Identify which cell holds the provided text, then report its [X, Y] central coordinate. 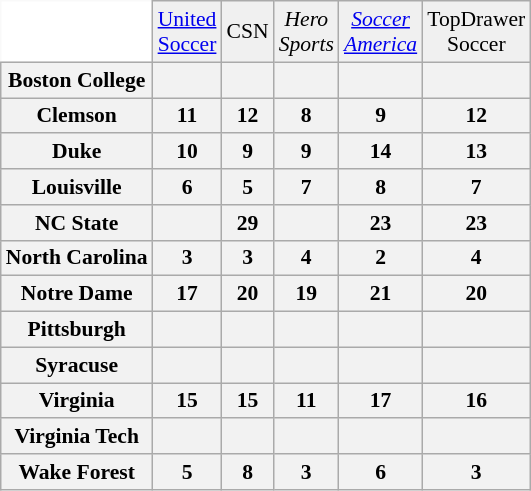
29 [247, 223]
Louisville [77, 187]
HeroSports [306, 32]
21 [380, 294]
Clemson [77, 116]
Pittsburgh [77, 330]
Virginia [77, 401]
Duke [77, 152]
CSN [247, 32]
Notre Dame [77, 294]
14 [380, 152]
10 [188, 152]
13 [476, 152]
Syracuse [77, 365]
North Carolina [77, 258]
SoccerAmerica [380, 32]
Wake Forest [77, 472]
TopDrawerSoccer [476, 32]
NC State [77, 223]
Virginia Tech [77, 437]
Boston College [77, 80]
UnitedSoccer [188, 32]
2 [380, 258]
19 [306, 294]
16 [476, 401]
